Return the (X, Y) coordinate for the center point of the cell that contains the specified text.  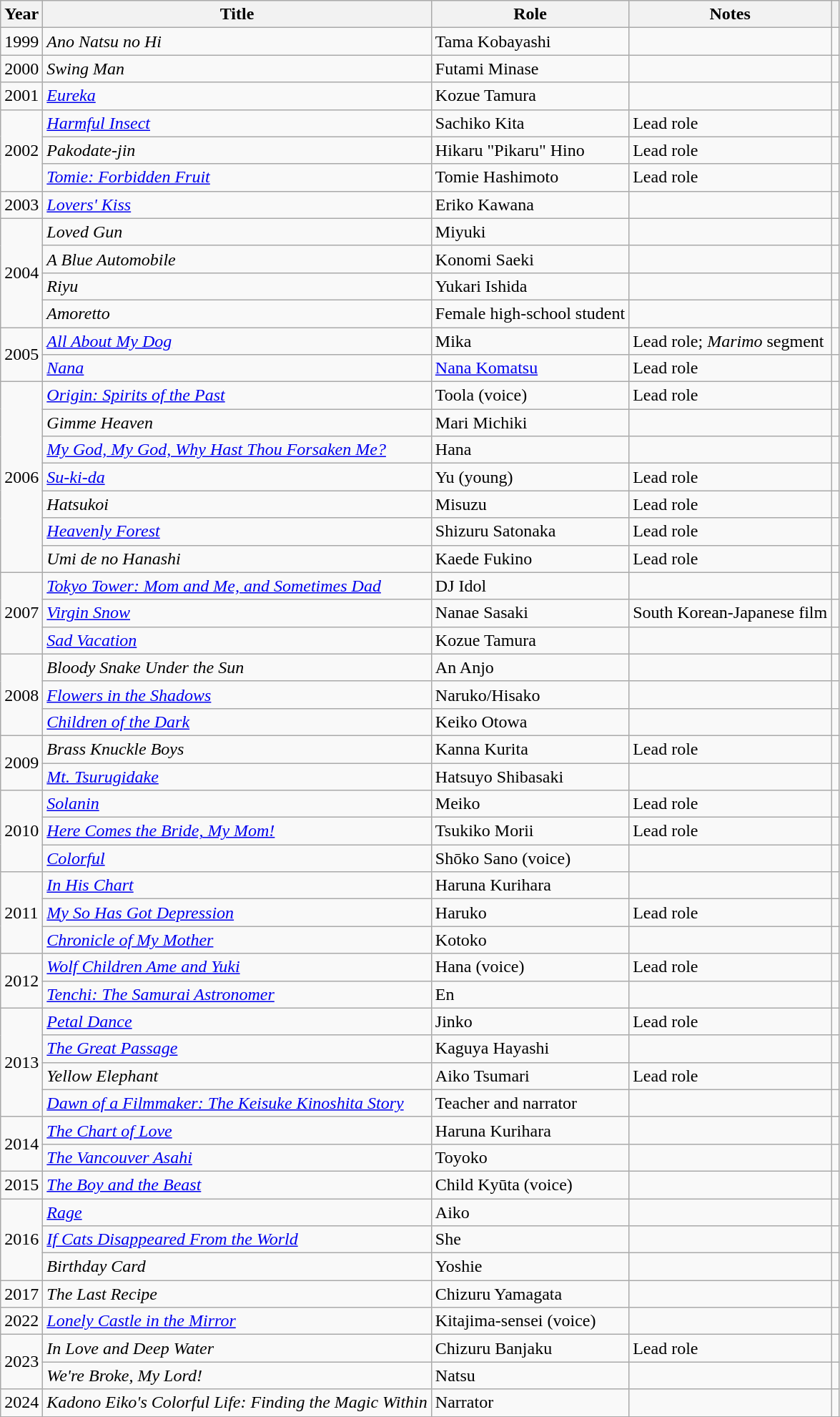
Role (530, 14)
Amoretto (237, 313)
Naruko/Hisako (530, 695)
Year (21, 14)
En (530, 994)
Riyu (237, 286)
2023 (21, 1362)
Lonely Castle in the Mirror (237, 1321)
2015 (21, 1185)
2009 (21, 763)
Heavenly Forest (237, 531)
Aiko Tsumari (530, 1076)
In His Chart (237, 886)
The Vancouver Asahi (237, 1157)
Petal Dance (237, 1021)
Kaguya Hayashi (530, 1049)
Konomi Saeki (530, 259)
Origin: Spirits of the Past (237, 396)
2002 (21, 150)
Tomie Hashimoto (530, 177)
Chizuru Banjaku (530, 1348)
2014 (21, 1144)
2013 (21, 1062)
Brass Knuckle Boys (237, 749)
2022 (21, 1321)
Umi de no Hanashi (237, 559)
Nanae Sasaki (530, 613)
2000 (21, 69)
The Great Passage (237, 1049)
Aiko (530, 1212)
Here Comes the Bride, My Mom! (237, 831)
Keiko Otowa (530, 722)
2006 (21, 477)
1999 (21, 41)
Kaede Fukino (530, 559)
Hatsuyo Shibasaki (530, 776)
Eriko Kawana (530, 205)
Flowers in the Shadows (237, 695)
2007 (21, 613)
Haruko (530, 913)
My So Has Got Depression (237, 913)
Tenchi: The Samurai Astronomer (237, 994)
2011 (21, 913)
2008 (21, 695)
South Korean-Japanese film (731, 613)
Pakodate-jin (237, 150)
The Boy and the Beast (237, 1185)
My God, My God, Why Hast Thou Forsaken Me? (237, 450)
Mari Michiki (530, 423)
Toyoko (530, 1157)
Birthday Card (237, 1267)
Yukari Ishida (530, 286)
Wolf Children Ame and Yuki (237, 967)
The Last Recipe (237, 1294)
Miyuki (530, 232)
Meiko (530, 804)
Toola (voice) (530, 396)
Tokyo Tower: Mom and Me, and Sometimes Dad (237, 586)
Bloody Snake Under the Sun (237, 667)
A Blue Automobile (237, 259)
Colorful (237, 858)
Hikaru "Pikaru" Hino (530, 150)
Hana (530, 450)
Sachiko Kita (530, 123)
Kotoko (530, 940)
Hana (voice) (530, 967)
Kitajima-sensei (voice) (530, 1321)
2017 (21, 1294)
Tsukiko Morii (530, 831)
Loved Gun (237, 232)
2024 (21, 1403)
2012 (21, 981)
All About My Dog (237, 341)
Tomie: Forbidden Fruit (237, 177)
Gimme Heaven (237, 423)
Teacher and narrator (530, 1103)
Nana Komatsu (530, 368)
Title (237, 14)
Ano Natsu no Hi (237, 41)
Narrator (530, 1403)
In Love and Deep Water (237, 1348)
Su-ki-da (237, 477)
Futami Minase (530, 69)
Natsu (530, 1376)
Children of the Dark (237, 722)
Eureka (237, 96)
She (530, 1240)
Mika (530, 341)
An Anjo (530, 667)
2005 (21, 355)
Yu (young) (530, 477)
Virgin Snow (237, 613)
2004 (21, 273)
DJ Idol (530, 586)
Child Kyūta (voice) (530, 1185)
Dawn of a Filmmaker: The Keisuke Kinoshita Story (237, 1103)
Lovers' Kiss (237, 205)
Chizuru Yamagata (530, 1294)
Solanin (237, 804)
Misuzu (530, 504)
Lead role; Marimo segment (731, 341)
Hatsukoi (237, 504)
Female high-school student (530, 313)
Shizuru Satonaka (530, 531)
Notes (731, 14)
2003 (21, 205)
Yellow Elephant (237, 1076)
The Chart of Love (237, 1130)
Mt. Tsurugidake (237, 776)
We're Broke, My Lord! (237, 1376)
Jinko (530, 1021)
Chronicle of My Mother (237, 940)
2010 (21, 831)
Kanna Kurita (530, 749)
Harmful Insect (237, 123)
Kadono Eiko's Colorful Life: Finding the Magic Within (237, 1403)
Nana (237, 368)
If Cats Disappeared From the World (237, 1240)
2001 (21, 96)
Tama Kobayashi (530, 41)
2016 (21, 1240)
Yoshie (530, 1267)
Shōko Sano (voice) (530, 858)
Swing Man (237, 69)
Rage (237, 1212)
Sad Vacation (237, 640)
